Identify which cell holds the provided text, then report its [X, Y] central coordinate. 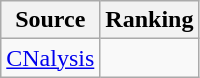
Ranking [150, 20]
Source [50, 20]
CNalysis [50, 58]
